Scan for the cell matching the given text and deliver its [X, Y] coordinate at center. 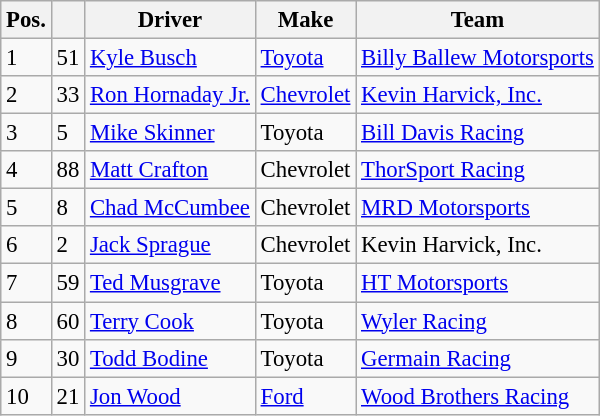
10 [26, 396]
Billy Ballew Motorsports [478, 58]
Chad McCumbee [170, 208]
Ron Hornaday Jr. [170, 95]
33 [68, 95]
3 [26, 133]
Germain Racing [478, 358]
Driver [170, 20]
Todd Bodine [170, 358]
ThorSport Racing [478, 170]
Terry Cook [170, 321]
30 [68, 358]
Bill Davis Racing [478, 133]
Jon Wood [170, 396]
4 [26, 170]
Jack Sprague [170, 245]
59 [68, 283]
MRD Motorsports [478, 208]
Mike Skinner [170, 133]
Ted Musgrave [170, 283]
7 [26, 283]
HT Motorsports [478, 283]
Ford [305, 396]
Wyler Racing [478, 321]
21 [68, 396]
Kyle Busch [170, 58]
9 [26, 358]
51 [68, 58]
1 [26, 58]
Matt Crafton [170, 170]
88 [68, 170]
Make [305, 20]
Pos. [26, 20]
Wood Brothers Racing [478, 396]
6 [26, 245]
Team [478, 20]
60 [68, 321]
